Detect which cell encompasses the target text, then output its [X, Y] center coordinate. 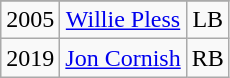
2019 [30, 58]
2005 [30, 20]
RB [208, 58]
LB [208, 20]
Willie Pless [123, 20]
Jon Cornish [123, 58]
